Return [x, y] of the center of cell containing provided text 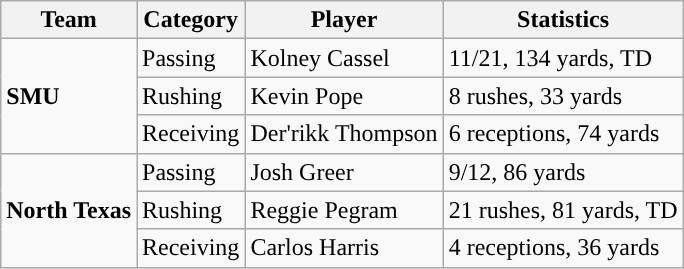
11/21, 134 yards, TD [563, 58]
Kevin Pope [344, 96]
Reggie Pegram [344, 210]
Carlos Harris [344, 248]
Josh Greer [344, 172]
8 rushes, 33 yards [563, 96]
SMU [69, 96]
4 receptions, 36 yards [563, 248]
9/12, 86 yards [563, 172]
Category [190, 20]
Team [69, 20]
Der'rikk Thompson [344, 134]
Player [344, 20]
Statistics [563, 20]
North Texas [69, 210]
6 receptions, 74 yards [563, 134]
Kolney Cassel [344, 58]
21 rushes, 81 yards, TD [563, 210]
